Determine the (X, Y) coordinate at the center of the cell enclosing the given text.  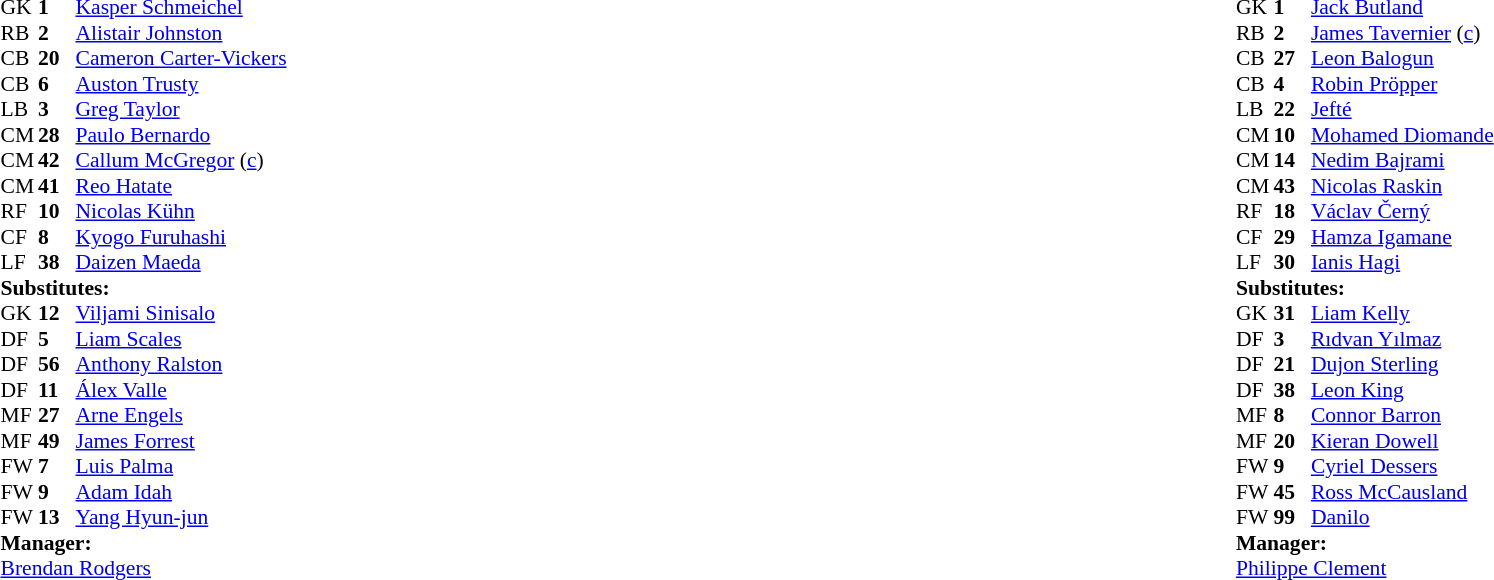
Yang Hyun-jun (182, 517)
5 (57, 339)
Paulo Bernardo (182, 135)
Callum McGregor (c) (182, 161)
Leon Balogun (1402, 59)
Nicolas Kühn (182, 211)
Viljami Sinisalo (182, 313)
49 (57, 441)
41 (57, 186)
29 (1292, 237)
56 (57, 365)
Álex Valle (182, 390)
Danilo (1402, 517)
Robin Pröpper (1402, 84)
43 (1292, 186)
Kieran Dowell (1402, 441)
Leon King (1402, 390)
4 (1292, 84)
Arne Engels (182, 415)
14 (1292, 161)
Luis Palma (182, 467)
Liam Scales (182, 339)
Daizen Maeda (182, 263)
Mohamed Diomande (1402, 135)
28 (57, 135)
Cameron Carter-Vickers (182, 59)
Kyogo Furuhashi (182, 237)
Cyriel Dessers (1402, 467)
Greg Taylor (182, 109)
Dujon Sterling (1402, 365)
21 (1292, 365)
22 (1292, 109)
James Tavernier (c) (1402, 33)
James Forrest (182, 441)
31 (1292, 313)
Alistair Johnston (182, 33)
Adam Idah (182, 492)
18 (1292, 211)
30 (1292, 263)
Liam Kelly (1402, 313)
Václav Černý (1402, 211)
11 (57, 390)
Auston Trusty (182, 84)
Reo Hatate (182, 186)
13 (57, 517)
Rıdvan Yılmaz (1402, 339)
Ianis Hagi (1402, 263)
Hamza Igamane (1402, 237)
99 (1292, 517)
Ross McCausland (1402, 492)
Connor Barron (1402, 415)
42 (57, 161)
Nedim Bajrami (1402, 161)
7 (57, 467)
Anthony Ralston (182, 365)
6 (57, 84)
Jefté (1402, 109)
Nicolas Raskin (1402, 186)
12 (57, 313)
45 (1292, 492)
